Detect which cell encompasses the target text, then output its [X, Y] center coordinate. 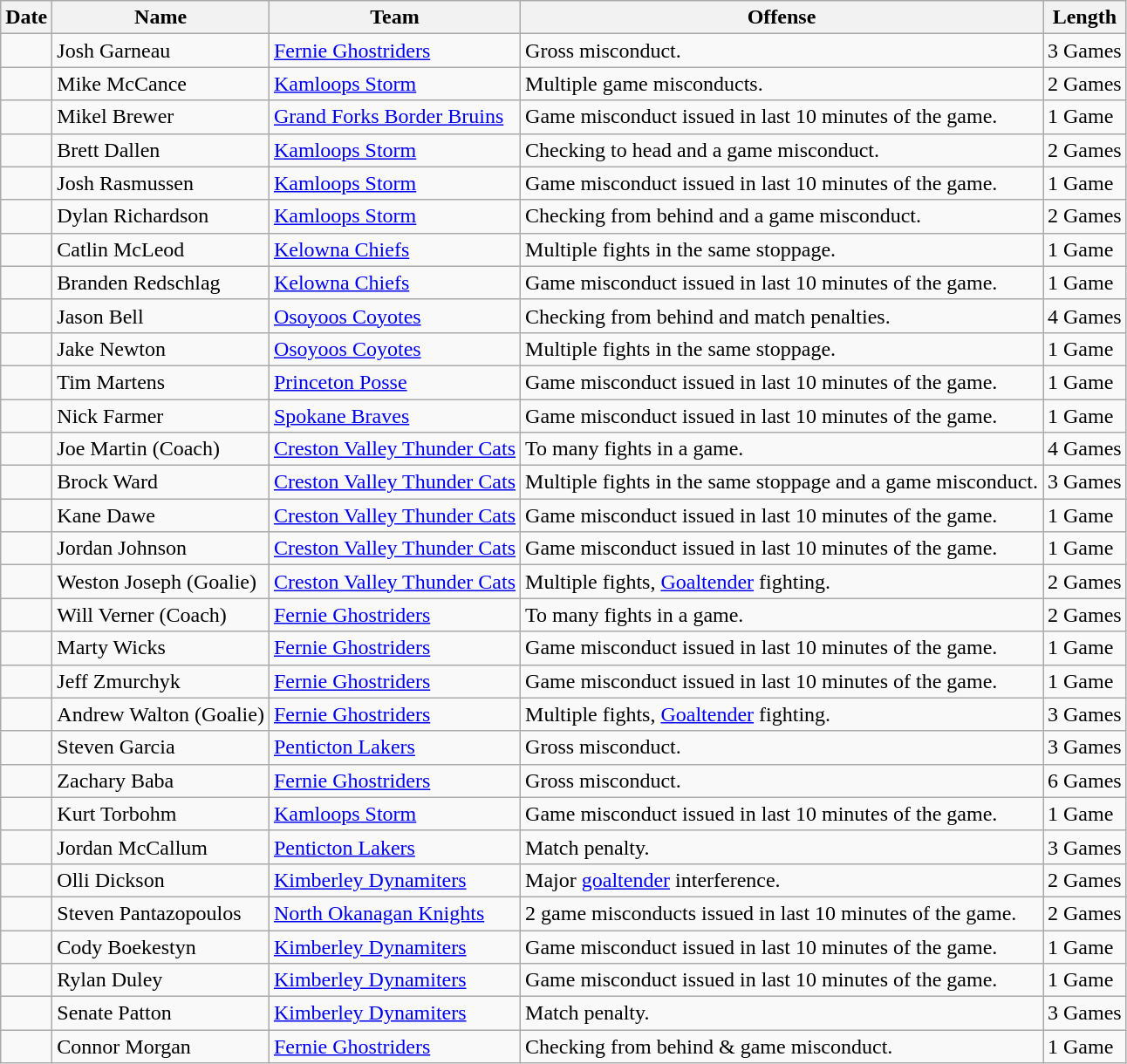
Checking from behind and a game misconduct. [782, 216]
North Okanagan Knights [394, 913]
Branden Redschlag [161, 283]
Steven Garcia [161, 747]
Kane Dawe [161, 515]
Length [1085, 17]
Kurt Torbohm [161, 814]
Checking to head and a game misconduct. [782, 150]
Princeton Posse [394, 382]
Multiple game misconducts. [782, 84]
Marty Wicks [161, 648]
Josh Garneau [161, 51]
2 game misconducts issued in last 10 minutes of the game. [782, 913]
Zachary Baba [161, 781]
Multiple fights in the same stoppage and a game misconduct. [782, 482]
Name [161, 17]
Senate Patton [161, 1013]
Joe Martin (Coach) [161, 449]
Catlin McLeod [161, 249]
Jake Newton [161, 349]
Josh Rasmussen [161, 183]
Tim Martens [161, 382]
Jeff Zmurchyk [161, 681]
Offense [782, 17]
Jason Bell [161, 316]
Jordan McCallum [161, 847]
Cody Boekestyn [161, 946]
Checking from behind and match penalties. [782, 316]
Major goaltender interference. [782, 880]
Jordan Johnson [161, 549]
6 Games [1085, 781]
Spokane Braves [394, 416]
Rylan Duley [161, 980]
Grand Forks Border Bruins [394, 117]
Connor Morgan [161, 1047]
Checking from behind & game misconduct. [782, 1047]
Will Verner (Coach) [161, 615]
Olli Dickson [161, 880]
Weston Joseph (Goalie) [161, 582]
Nick Farmer [161, 416]
Mikel Brewer [161, 117]
Steven Pantazopoulos [161, 913]
Team [394, 17]
Date [26, 17]
Brock Ward [161, 482]
Mike McCance [161, 84]
Brett Dallen [161, 150]
Andrew Walton (Goalie) [161, 714]
Dylan Richardson [161, 216]
